Extract the [x, y] coordinate from the center of the cell holding the provided text.  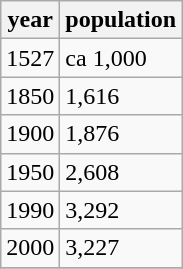
2,608 [121, 172]
1900 [30, 134]
1527 [30, 58]
1950 [30, 172]
3,227 [121, 248]
3,292 [121, 210]
population [121, 20]
ca 1,000 [121, 58]
year [30, 20]
1,616 [121, 96]
1,876 [121, 134]
1850 [30, 96]
1990 [30, 210]
2000 [30, 248]
